From the cell containing the given text, extract its center point as (x, y) coordinate. 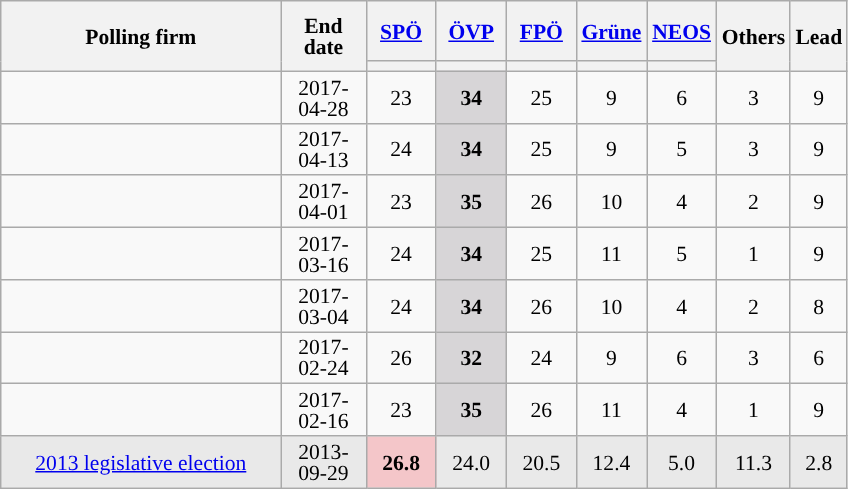
End date (324, 36)
20.5 (541, 462)
FPÖ (541, 31)
2.8 (818, 462)
32 (471, 358)
2013-09-29 (324, 462)
Polling firm (141, 36)
2017-04-13 (324, 149)
2017-02-24 (324, 358)
Lead (818, 36)
2017-03-04 (324, 306)
26.8 (401, 462)
11.3 (754, 462)
2013 legislative election (141, 462)
Others (754, 36)
Grüne (611, 31)
2017-02-16 (324, 410)
8 (818, 306)
2017-04-01 (324, 202)
12.4 (611, 462)
SPÖ (401, 31)
2017-03-16 (324, 254)
2017-04-28 (324, 97)
5.0 (681, 462)
NEOS (681, 31)
24.0 (471, 462)
ÖVP (471, 31)
